Capture the cell that displays the provided text and extract its [X, Y] central coordinate. 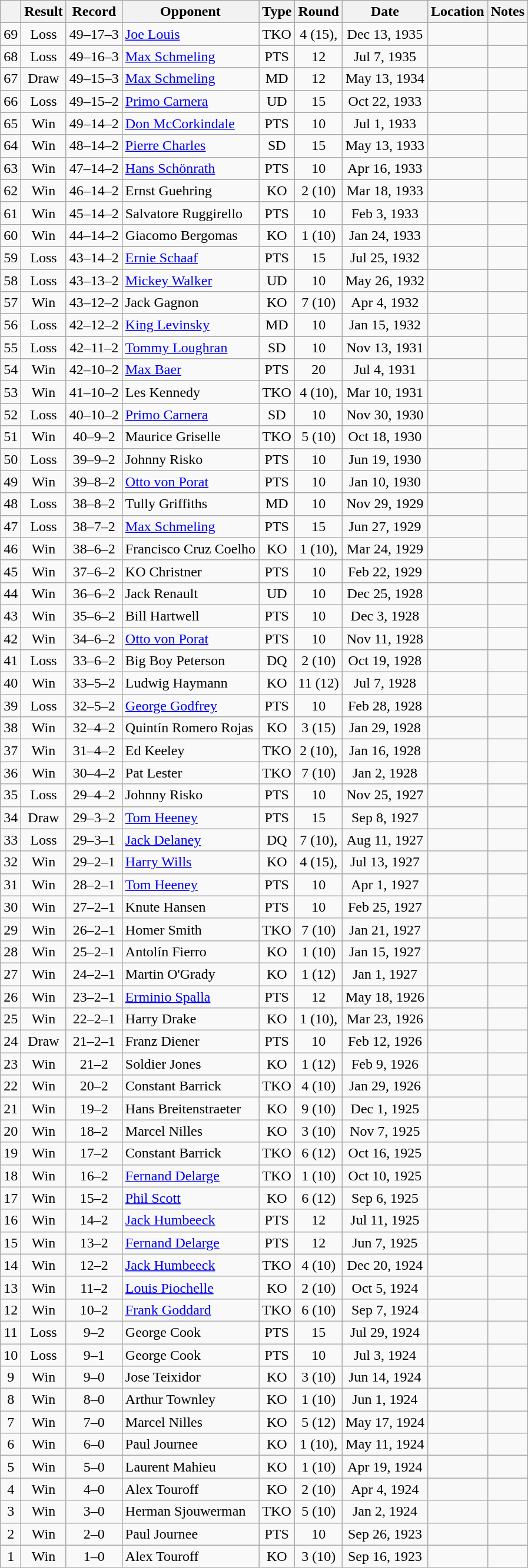
44 [11, 593]
Oct 16, 1925 [385, 1153]
26 [11, 997]
48 [11, 504]
Francisco Cruz Coelho [190, 549]
16–2 [94, 1176]
Giacomo Bergomas [190, 235]
36 [11, 773]
4–0 [94, 1489]
Location [457, 12]
Jun 14, 1924 [385, 1377]
Max Baer [190, 370]
Mar 18, 1933 [385, 191]
34 [11, 818]
13–2 [94, 1243]
3 [11, 1512]
Maurice Griselle [190, 437]
Jan 2, 1928 [385, 773]
33–5–2 [94, 683]
Homer Smith [190, 929]
42–10–2 [94, 370]
Ludwig Haymann [190, 683]
37 [11, 750]
33–6–2 [94, 661]
May 11, 1924 [385, 1444]
31 [11, 885]
53 [11, 392]
6 (10) [318, 1310]
Hans Breitenstraeter [190, 1109]
Big Boy Peterson [190, 661]
8–0 [94, 1400]
41–10–2 [94, 392]
Oct 5, 1924 [385, 1287]
May 17, 1924 [385, 1422]
Jan 16, 1928 [385, 750]
Sep 16, 1923 [385, 1556]
Round [318, 12]
Aug 11, 1927 [385, 840]
Arthur Townley [190, 1400]
Quintín Romero Rojas [190, 728]
Phil Scott [190, 1198]
62 [11, 191]
7 [11, 1422]
11 [11, 1332]
52 [11, 415]
32 [11, 862]
Oct 10, 1925 [385, 1176]
Herman Sjouwerman [190, 1512]
May 13, 1933 [385, 146]
Jul 7, 1928 [385, 683]
38–6–2 [94, 549]
47 [11, 526]
Sep 6, 1925 [385, 1198]
Type [277, 12]
Mar 24, 1929 [385, 549]
45–14–2 [94, 213]
19–2 [94, 1109]
Harry Drake [190, 1019]
4 [11, 1489]
Jan 2, 1924 [385, 1512]
Mickey Walker [190, 281]
32–5–2 [94, 706]
Notes [507, 12]
69 [11, 34]
15–2 [94, 1198]
Ernst Guehring [190, 191]
66 [11, 101]
63 [11, 168]
Apr 1, 1927 [385, 885]
Les Kennedy [190, 392]
Jul 3, 1924 [385, 1355]
2 [11, 1534]
31–4–2 [94, 750]
43–12–2 [94, 303]
Jan 29, 1928 [385, 728]
21–2–1 [94, 1042]
21 [11, 1109]
Oct 22, 1933 [385, 101]
Dec 25, 1928 [385, 593]
42–11–2 [94, 348]
49–17–3 [94, 34]
Feb 3, 1933 [385, 213]
Antolín Fierro [190, 952]
3–0 [94, 1512]
Laurent Mahieu [190, 1467]
Knute Hansen [190, 907]
Oct 18, 1930 [385, 437]
39 [11, 706]
Jan 24, 1933 [385, 235]
9 [11, 1377]
40 [11, 683]
Jun 1, 1924 [385, 1400]
May 18, 1926 [385, 997]
38–7–2 [94, 526]
Apr 19, 1924 [385, 1467]
30–4–2 [94, 773]
23–2–1 [94, 997]
22 [11, 1086]
12–2 [94, 1265]
17 [11, 1198]
11–2 [94, 1287]
37–6–2 [94, 571]
5 (12) [318, 1422]
Jun 7, 1925 [385, 1243]
18–2 [94, 1131]
40–10–2 [94, 415]
21–2 [94, 1064]
6 [11, 1444]
Ernie Schaaf [190, 258]
28–2–1 [94, 885]
40–9–2 [94, 437]
Tully Griffiths [190, 504]
49–14–2 [94, 124]
29–3–2 [94, 818]
Jun 19, 1930 [385, 459]
6–0 [94, 1444]
Feb 28, 1928 [385, 706]
39–8–2 [94, 482]
Erminio Spalla [190, 997]
49–16–3 [94, 56]
Jack Renault [190, 593]
60 [11, 235]
Dec 3, 1928 [385, 616]
33 [11, 840]
Apr 4, 1924 [385, 1489]
Frank Goddard [190, 1310]
64 [11, 146]
Jul 25, 1932 [385, 258]
1 [11, 1556]
43–14–2 [94, 258]
50 [11, 459]
Louis Piochelle [190, 1287]
Jose Teixidor [190, 1377]
Feb 12, 1926 [385, 1042]
Jack Gagnon [190, 303]
49–15–2 [94, 101]
Dec 1, 1925 [385, 1109]
Bill Hartwell [190, 616]
29 [11, 929]
May 26, 1932 [385, 281]
55 [11, 348]
KO Christner [190, 571]
Harry Wills [190, 862]
Nov 30, 1930 [385, 415]
7–0 [94, 1422]
65 [11, 124]
38 [11, 728]
35 [11, 795]
Ed Keeley [190, 750]
24 [11, 1042]
27–2–1 [94, 907]
29–4–2 [94, 795]
14–2 [94, 1220]
59 [11, 258]
Nov 11, 1928 [385, 638]
16 [11, 1220]
30 [11, 907]
19 [11, 1153]
23 [11, 1064]
Apr 16, 1933 [385, 168]
42–12–2 [94, 325]
Mar 23, 1926 [385, 1019]
Salvatore Ruggirello [190, 213]
Jan 15, 1932 [385, 325]
Don McCorkindale [190, 124]
Oct 19, 1928 [385, 661]
2–0 [94, 1534]
Jul 29, 1924 [385, 1332]
Pierre Charles [190, 146]
46–14–2 [94, 191]
Jul 7, 1935 [385, 56]
29–3–1 [94, 840]
Nov 7, 1925 [385, 1131]
29–2–1 [94, 862]
38–8–2 [94, 504]
22–2–1 [94, 1019]
58 [11, 281]
1–0 [94, 1556]
36–6–2 [94, 593]
Franz Diener [190, 1042]
Joe Louis [190, 34]
Sep 8, 1927 [385, 818]
2 (10), [318, 750]
18 [11, 1176]
49–15–3 [94, 79]
44–14–2 [94, 235]
68 [11, 56]
14 [11, 1265]
41 [11, 661]
Mar 10, 1931 [385, 392]
King Levinsky [190, 325]
43–13–2 [94, 281]
Martin O'Grady [190, 974]
8 [11, 1400]
Jul 13, 1927 [385, 862]
48–14–2 [94, 146]
28 [11, 952]
45 [11, 571]
Result [44, 12]
5–0 [94, 1467]
Sep 26, 1923 [385, 1534]
11 (12) [318, 683]
26–2–1 [94, 929]
10–2 [94, 1310]
61 [11, 213]
Apr 4, 1932 [385, 303]
Dec 20, 1924 [385, 1265]
9–0 [94, 1377]
4 (10), [318, 392]
13 [11, 1287]
27 [11, 974]
39–9–2 [94, 459]
20–2 [94, 1086]
Opponent [190, 12]
49 [11, 482]
3 (15) [318, 728]
Nov 13, 1931 [385, 348]
51 [11, 437]
34–6–2 [94, 638]
25 [11, 1019]
Date [385, 12]
5 [11, 1467]
Jan 29, 1926 [385, 1086]
Jul 11, 1925 [385, 1220]
17–2 [94, 1153]
46 [11, 549]
Pat Lester [190, 773]
George Godfrey [190, 706]
25–2–1 [94, 952]
7 (10), [318, 840]
Record [94, 12]
54 [11, 370]
Jun 27, 1929 [385, 526]
Hans Schönrath [190, 168]
47–14–2 [94, 168]
Jul 4, 1931 [385, 370]
9 (10) [318, 1109]
Nov 25, 1927 [385, 795]
9–1 [94, 1355]
Jan 10, 1930 [385, 482]
56 [11, 325]
67 [11, 79]
57 [11, 303]
42 [11, 638]
32–4–2 [94, 728]
Jack Delaney [190, 840]
Jan 1, 1927 [385, 974]
Feb 9, 1926 [385, 1064]
Dec 13, 1935 [385, 34]
24–2–1 [94, 974]
Feb 22, 1929 [385, 571]
Tommy Loughran [190, 348]
Jan 15, 1927 [385, 952]
43 [11, 616]
35–6–2 [94, 616]
May 13, 1934 [385, 79]
Sep 7, 1924 [385, 1310]
Jan 21, 1927 [385, 929]
Soldier Jones [190, 1064]
Nov 29, 1929 [385, 504]
Jul 1, 1933 [385, 124]
Feb 25, 1927 [385, 907]
9–2 [94, 1332]
